Pinpoint the cell where the given text exists, returning its [x, y] midpoint coordinate. 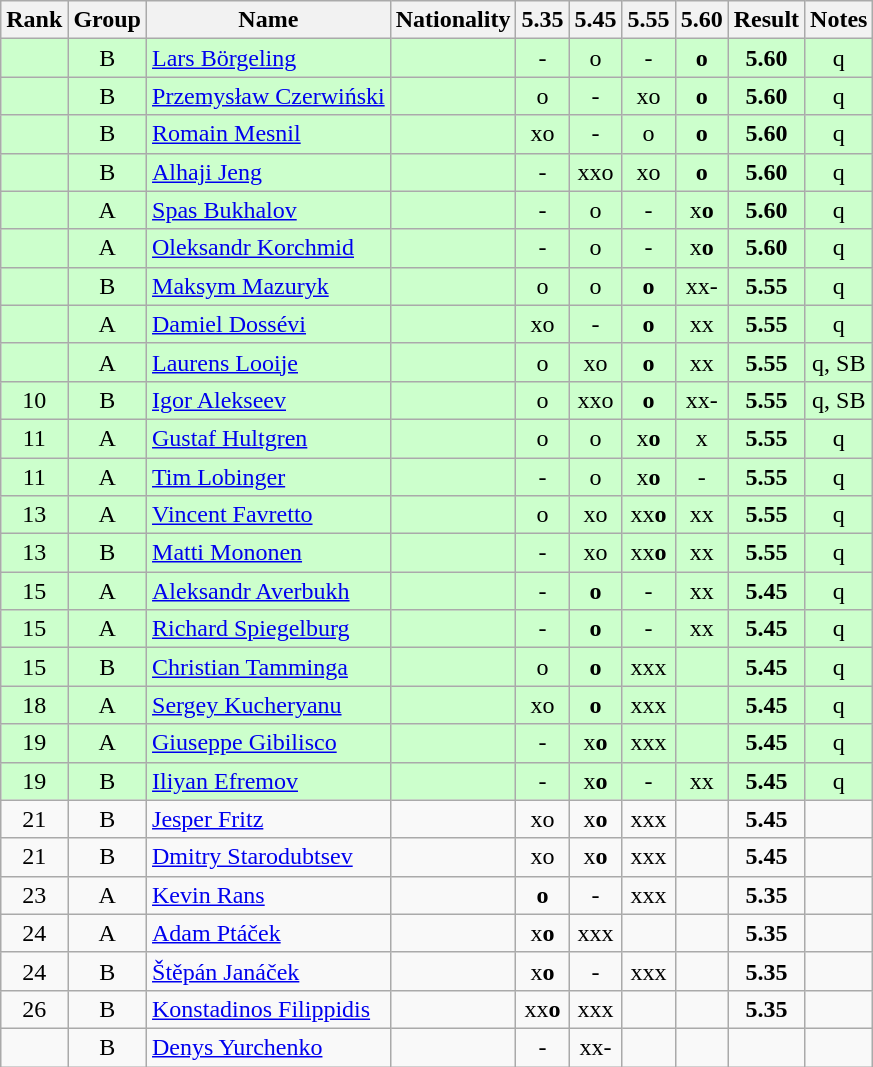
Giuseppe Gibilisco [269, 743]
10 [34, 400]
Aleksandr Averbukh [269, 591]
x [702, 438]
Vincent Favretto [269, 515]
Name [269, 20]
Laurens Looije [269, 362]
Notes [839, 20]
Lars Börgeling [269, 58]
Adam Ptáček [269, 933]
Oleksandr Korchmid [269, 248]
Štěpán Janáček [269, 971]
Przemysław Czerwiński [269, 96]
Group [108, 20]
Kevin Rans [269, 895]
Tim Lobinger [269, 477]
Result [766, 20]
Jesper Fritz [269, 819]
Rank [34, 20]
Dmitry Starodubtsev [269, 857]
Christian Tamminga [269, 667]
26 [34, 1009]
18 [34, 705]
Matti Mononen [269, 553]
23 [34, 895]
Alhaji Jeng [269, 172]
Konstadinos Filippidis [269, 1009]
Damiel Dossévi [269, 324]
Spas Bukhalov [269, 210]
Igor Alekseev [269, 400]
Maksym Mazuryk [269, 286]
Richard Spiegelburg [269, 629]
Sergey Kucheryanu [269, 705]
Romain Mesnil [269, 134]
Denys Yurchenko [269, 1047]
Gustaf Hultgren [269, 438]
Iliyan Efremov [269, 781]
Nationality [453, 20]
